Scan for the cell matching the given text and deliver its (X, Y) coordinate at center. 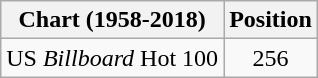
Chart (1958-2018) (112, 20)
Position (271, 20)
US Billboard Hot 100 (112, 58)
256 (271, 58)
